Determine the (x, y) coordinate at the center of the cell enclosing the given text.  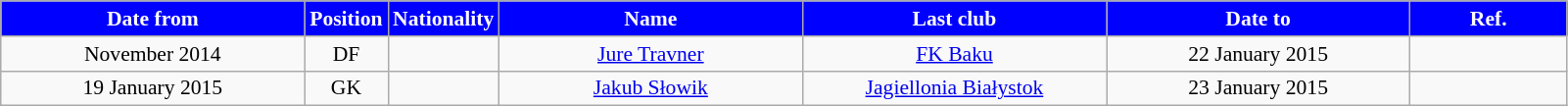
Last club (954, 19)
22 January 2015 (1259, 54)
GK (347, 88)
Ref. (1489, 19)
Date to (1259, 19)
23 January 2015 (1259, 88)
19 January 2015 (153, 88)
Nationality (443, 19)
Jakub Słowik (650, 88)
DF (347, 54)
Position (347, 19)
FK Baku (954, 54)
Name (650, 19)
November 2014 (153, 54)
Jure Travner (650, 54)
Date from (153, 19)
Jagiellonia Białystok (954, 88)
